From the cell containing the given text, extract its center point as [x, y] coordinate. 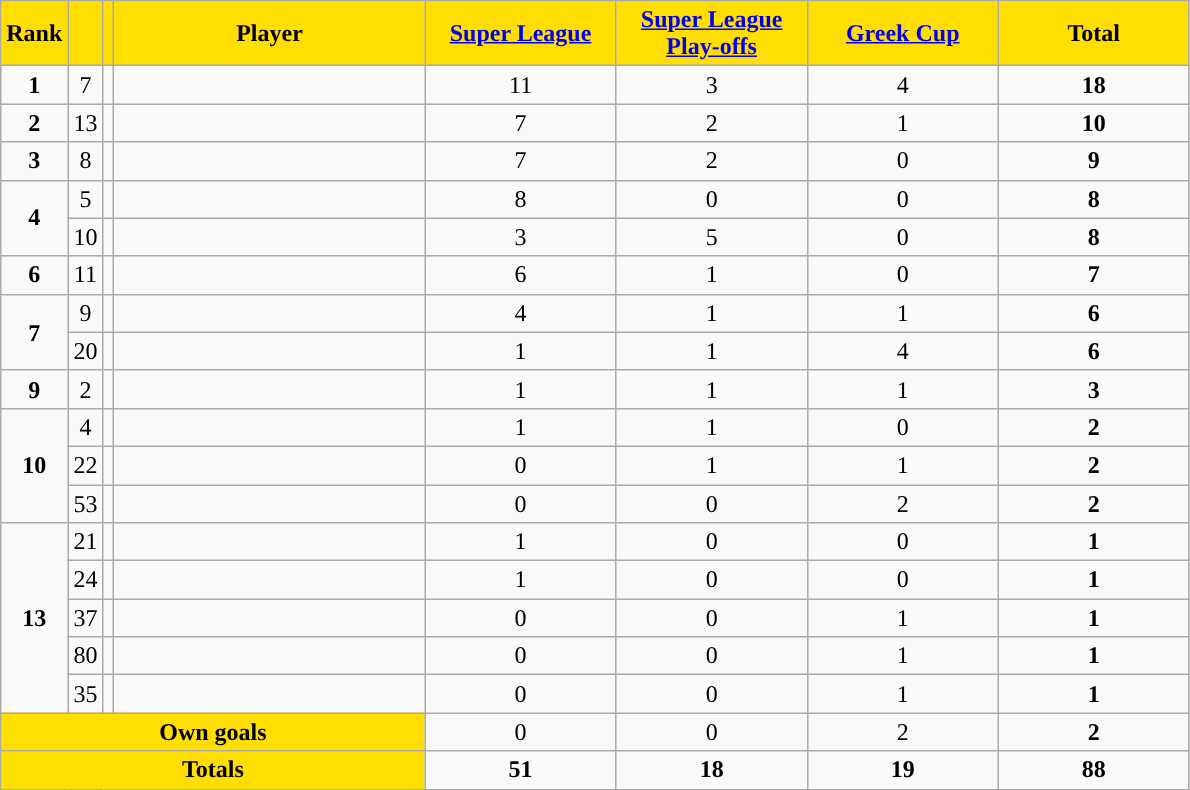
19 [902, 770]
80 [86, 656]
Rank [34, 34]
51 [520, 770]
37 [86, 618]
Own goals [213, 732]
24 [86, 580]
Player [270, 34]
Greek Cup [902, 34]
88 [1094, 770]
22 [86, 465]
Totals [213, 770]
53 [86, 503]
Super League [520, 34]
Super League Play-offs [712, 34]
20 [86, 351]
35 [86, 694]
Total [1094, 34]
21 [86, 542]
